Return the [X, Y] coordinate for the center point of the cell that contains the specified text.  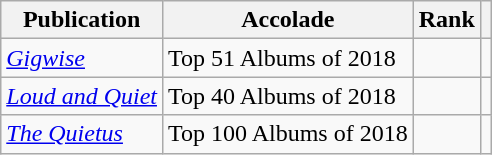
Loud and Quiet [82, 96]
Publication [82, 20]
Accolade [288, 20]
Top 51 Albums of 2018 [288, 58]
Rank [446, 20]
Top 100 Albums of 2018 [288, 134]
Top 40 Albums of 2018 [288, 96]
The Quietus [82, 134]
Gigwise [82, 58]
